Return (X, Y) of the center of cell containing provided text 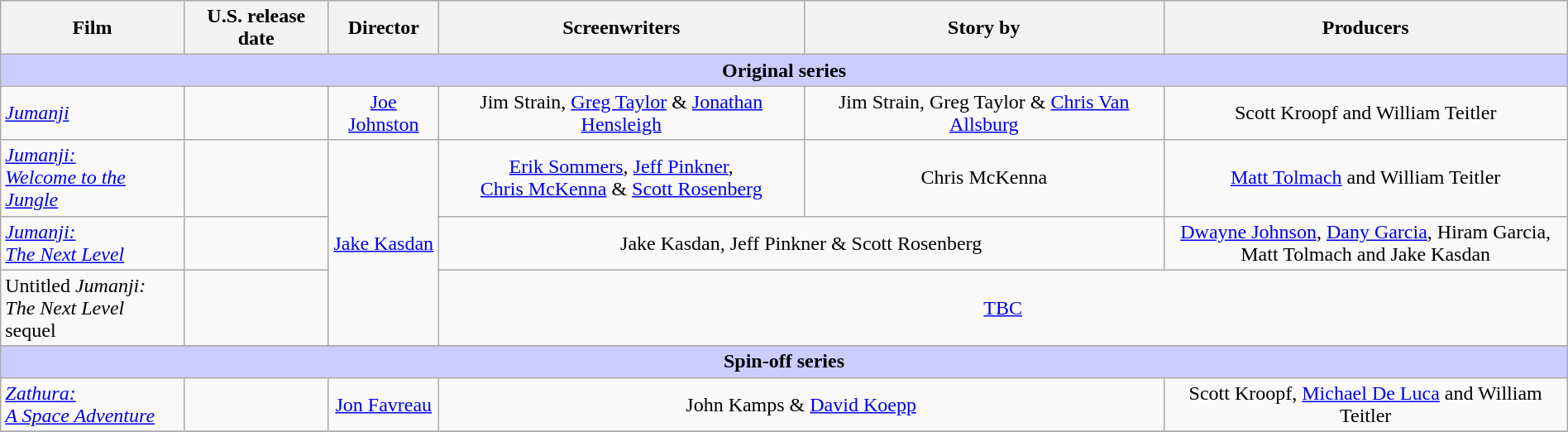
Jumanji:The Next Level (93, 243)
Jim Strain, Greg Taylor & Chris Van Allsburg (984, 113)
Spin-off series (784, 362)
Dwayne Johnson, Dany Garcia, Hiram Garcia,Matt Tolmach and Jake Kasdan (1365, 243)
Zathura:A Space Adventure (93, 404)
Director (384, 28)
Jon Favreau (384, 404)
John Kamps & David Koepp (801, 404)
TBC (1002, 308)
Jim Strain, Greg Taylor & Jonathan Hensleigh (621, 113)
Untitled Jumanji:The Next Level sequel (93, 308)
Original series (784, 70)
Story by (984, 28)
Jake Kasdan, Jeff Pinkner & Scott Rosenberg (801, 243)
Joe Johnston (384, 113)
Screenwriters (621, 28)
Producers (1365, 28)
Jumanji:Welcome to the Jungle (93, 178)
Scott Kroopf and William Teitler (1365, 113)
Matt Tolmach and William Teitler (1365, 178)
Jumanji (93, 113)
Scott Kroopf, Michael De Luca and William Teitler (1365, 404)
Erik Sommers, Jeff Pinkner,Chris McKenna & Scott Rosenberg (621, 178)
Film (93, 28)
U.S. release date (256, 28)
Jake Kasdan (384, 243)
Chris McKenna (984, 178)
